Return the [x, y] coordinate for the center point of the cell that contains the specified text.  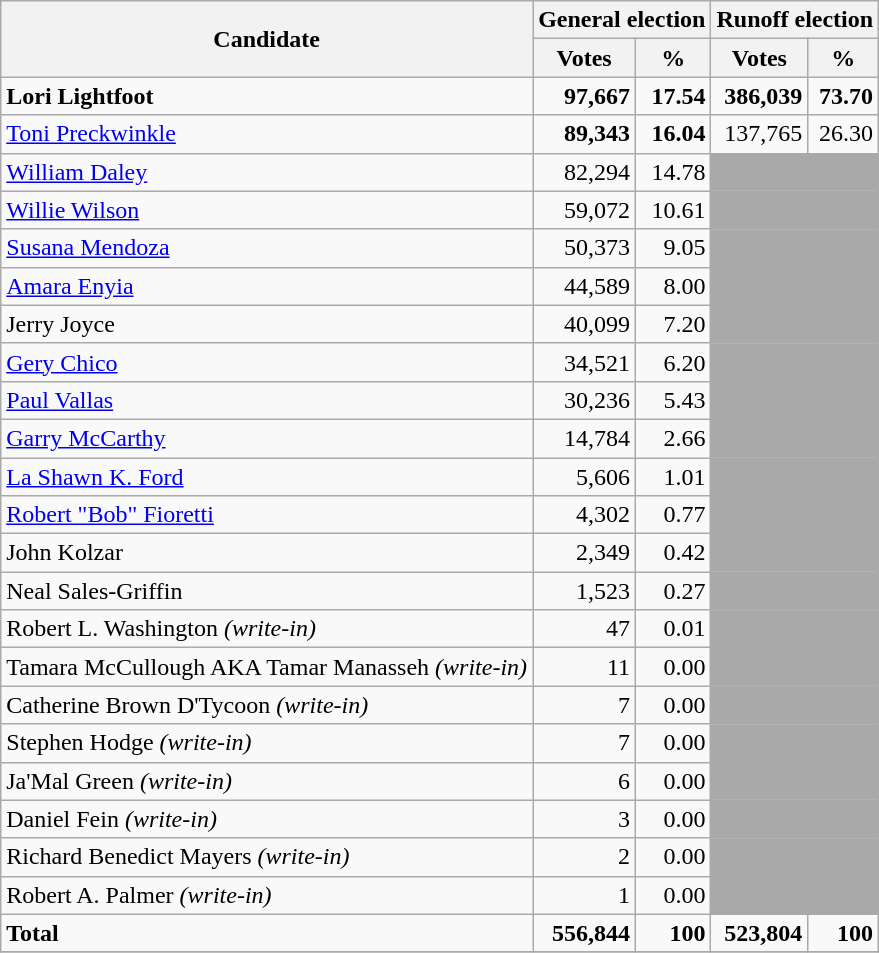
10.61 [674, 210]
2,349 [584, 553]
Robert "Bob" Fioretti [267, 515]
Robert A. Palmer (write-in) [267, 895]
556,844 [584, 933]
0.77 [674, 515]
44,589 [584, 286]
14.78 [674, 172]
11 [584, 667]
John Kolzar [267, 553]
0.01 [674, 629]
6.20 [674, 362]
2 [584, 857]
Candidate [267, 39]
8.00 [674, 286]
Toni Preckwinkle [267, 134]
5,606 [584, 477]
Runoff election [795, 20]
137,765 [760, 134]
16.04 [674, 134]
34,521 [584, 362]
59,072 [584, 210]
Richard Benedict Mayers (write-in) [267, 857]
26.30 [844, 134]
Susana Mendoza [267, 248]
9.05 [674, 248]
1.01 [674, 477]
Daniel Fein (write-in) [267, 819]
17.54 [674, 96]
89,343 [584, 134]
Total [267, 933]
Willie Wilson [267, 210]
1,523 [584, 591]
Robert L. Washington (write-in) [267, 629]
14,784 [584, 438]
3 [584, 819]
Stephen Hodge (write-in) [267, 743]
Tamara McCullough AKA Tamar Manasseh (write-in) [267, 667]
97,667 [584, 96]
Ja'Mal Green (write-in) [267, 781]
Catherine Brown D'Tycoon (write-in) [267, 705]
0.27 [674, 591]
82,294 [584, 172]
Garry McCarthy [267, 438]
General election [622, 20]
Amara Enyia [267, 286]
50,373 [584, 248]
Jerry Joyce [267, 324]
Gery Chico [267, 362]
6 [584, 781]
523,804 [760, 933]
1 [584, 895]
30,236 [584, 400]
William Daley [267, 172]
Paul Vallas [267, 400]
40,099 [584, 324]
7.20 [674, 324]
0.42 [674, 553]
La Shawn K. Ford [267, 477]
Neal Sales-Griffin [267, 591]
4,302 [584, 515]
Lori Lightfoot [267, 96]
386,039 [760, 96]
2.66 [674, 438]
47 [584, 629]
73.70 [844, 96]
5.43 [674, 400]
